Detect which cell encompasses the target text, then output its (x, y) center coordinate. 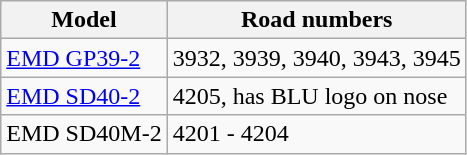
EMD SD40M-2 (84, 134)
4205, has BLU logo on nose (316, 96)
4201 - 4204 (316, 134)
Road numbers (316, 20)
EMD SD40-2 (84, 96)
Model (84, 20)
3932, 3939, 3940, 3943, 3945 (316, 58)
EMD GP39-2 (84, 58)
